Identify which cell holds the provided text, then report its [x, y] central coordinate. 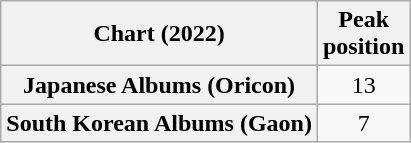
South Korean Albums (Gaon) [160, 123]
Peakposition [363, 34]
13 [363, 85]
7 [363, 123]
Japanese Albums (Oricon) [160, 85]
Chart (2022) [160, 34]
